Determine the (x, y) coordinate at the center of the cell enclosing the given text.  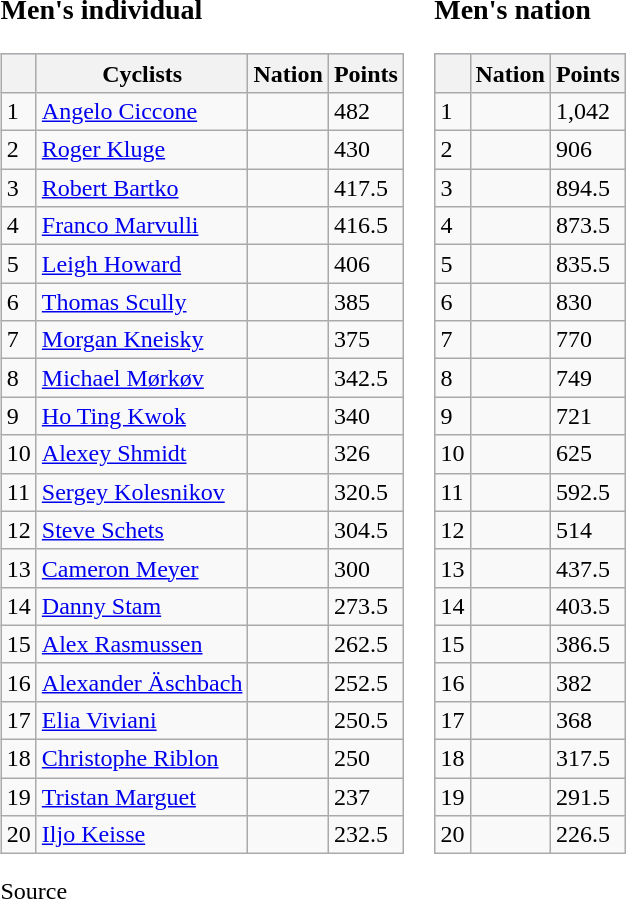
273.5 (366, 606)
368 (588, 720)
Ho Ting Kwok (142, 416)
Morgan Kneisky (142, 340)
Roger Kluge (142, 150)
291.5 (588, 797)
Danny Stam (142, 606)
304.5 (366, 530)
873.5 (588, 226)
226.5 (588, 835)
482 (366, 111)
320.5 (366, 492)
514 (588, 530)
342.5 (366, 378)
Elia Viviani (142, 720)
Steve Schets (142, 530)
417.5 (366, 188)
232.5 (366, 835)
262.5 (366, 644)
385 (366, 302)
1,042 (588, 111)
Christophe Riblon (142, 759)
375 (366, 340)
Alexander Äschbach (142, 682)
406 (366, 264)
835.5 (588, 264)
Thomas Scully (142, 302)
340 (366, 416)
Alexey Shmidt (142, 454)
770 (588, 340)
906 (588, 150)
Cameron Meyer (142, 568)
Cyclists (142, 73)
749 (588, 378)
300 (366, 568)
382 (588, 682)
Alex Rasmussen (142, 644)
592.5 (588, 492)
430 (366, 150)
437.5 (588, 568)
250.5 (366, 720)
Tristan Marguet (142, 797)
252.5 (366, 682)
Leigh Howard (142, 264)
Robert Bartko (142, 188)
237 (366, 797)
416.5 (366, 226)
Sergey Kolesnikov (142, 492)
894.5 (588, 188)
250 (366, 759)
403.5 (588, 606)
Franco Marvulli (142, 226)
317.5 (588, 759)
Michael Mørkøv (142, 378)
Iljo Keisse (142, 835)
830 (588, 302)
386.5 (588, 644)
625 (588, 454)
Angelo Ciccone (142, 111)
721 (588, 416)
326 (366, 454)
